Identify which cell holds the provided text, then report its (x, y) central coordinate. 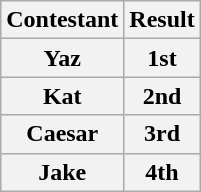
Jake (62, 172)
1st (162, 58)
Contestant (62, 20)
Caesar (62, 134)
Yaz (62, 58)
3rd (162, 134)
2nd (162, 96)
Kat (62, 96)
4th (162, 172)
Result (162, 20)
